Output the [X, Y] coordinate of the center of the cell containing the given text.  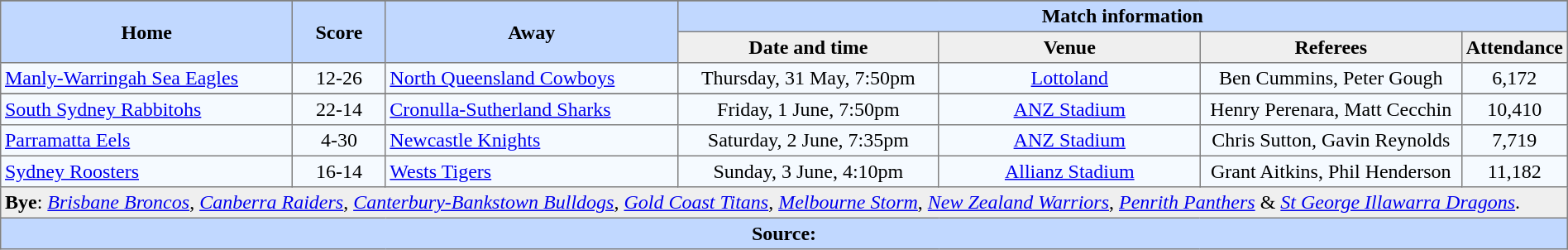
Score [339, 31]
10,410 [1514, 109]
Venue [1069, 47]
Sunday, 3 June, 4:10pm [808, 171]
Source: [784, 233]
Away [531, 31]
16-14 [339, 171]
12-26 [339, 79]
South Sydney Rabbitohs [147, 109]
22-14 [339, 109]
Parramatta Eels [147, 141]
Manly-Warringah Sea Eagles [147, 79]
Match information [1122, 17]
Sydney Roosters [147, 171]
Referees [1331, 47]
Lottoland [1069, 79]
Attendance [1514, 47]
Ben Cummins, Peter Gough [1331, 79]
Home [147, 31]
Date and time [808, 47]
North Queensland Cowboys [531, 79]
4-30 [339, 141]
7,719 [1514, 141]
11,182 [1514, 171]
Friday, 1 June, 7:50pm [808, 109]
Thursday, 31 May, 7:50pm [808, 79]
Chris Sutton, Gavin Reynolds [1331, 141]
Cronulla-Sutherland Sharks [531, 109]
Henry Perenara, Matt Cecchin [1331, 109]
6,172 [1514, 79]
Allianz Stadium [1069, 171]
Newcastle Knights [531, 141]
Grant Aitkins, Phil Henderson [1331, 171]
Wests Tigers [531, 171]
Saturday, 2 June, 7:35pm [808, 141]
